Locate the cell with the specified text and output its (X, Y) center coordinate. 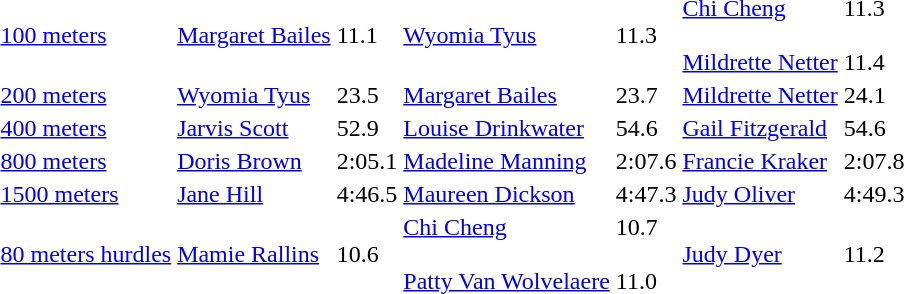
54.6 (646, 128)
23.5 (367, 95)
23.7 (646, 95)
Louise Drinkwater (506, 128)
4:46.5 (367, 194)
Gail Fitzgerald (760, 128)
Madeline Manning (506, 161)
Maureen Dickson (506, 194)
Mildrette Netter (760, 95)
Jarvis Scott (254, 128)
2:05.1 (367, 161)
4:47.3 (646, 194)
Jane Hill (254, 194)
52.9 (367, 128)
Doris Brown (254, 161)
Francie Kraker (760, 161)
Judy Oliver (760, 194)
Margaret Bailes (506, 95)
Wyomia Tyus (254, 95)
2:07.6 (646, 161)
